Return (X, Y) of the center of cell containing provided text 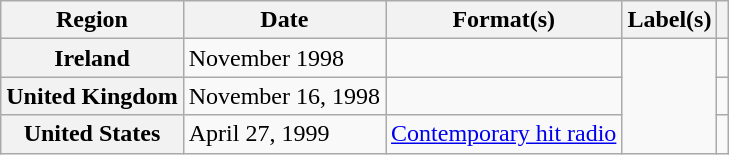
United States (92, 134)
November 1998 (284, 58)
Date (284, 20)
Ireland (92, 58)
Region (92, 20)
April 27, 1999 (284, 134)
United Kingdom (92, 96)
Contemporary hit radio (504, 134)
Label(s) (670, 20)
Format(s) (504, 20)
November 16, 1998 (284, 96)
